For the text-containing cell, return its midpoint in (x, y) coordinate format. 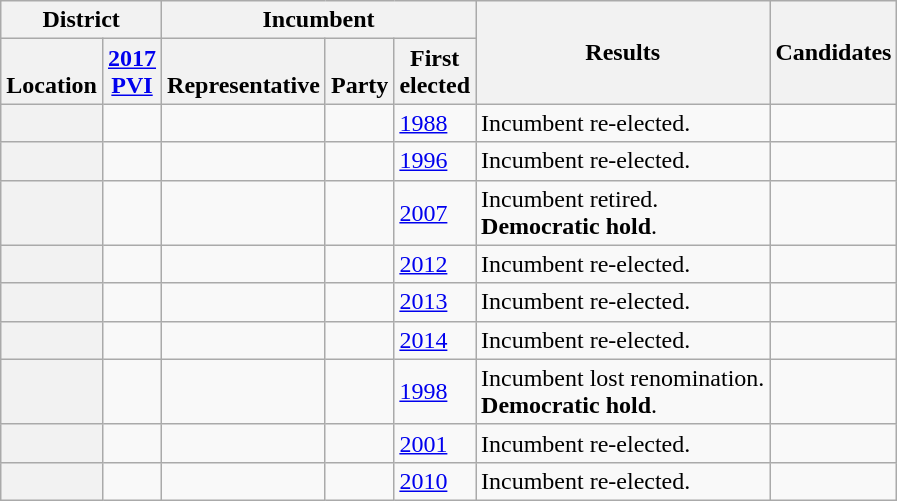
Results (623, 52)
2010 (435, 481)
2017PVI (132, 72)
1988 (435, 123)
Incumbent lost renomination.Democratic hold. (623, 392)
2012 (435, 264)
2014 (435, 340)
Candidates (834, 52)
District (82, 20)
Firstelected (435, 72)
2001 (435, 443)
Incumbent (319, 20)
1996 (435, 161)
Party (359, 72)
2007 (435, 212)
1998 (435, 392)
Representative (244, 72)
2013 (435, 302)
Incumbent retired.Democratic hold. (623, 212)
Location (52, 72)
